Identify which cell holds the provided text, then report its (x, y) central coordinate. 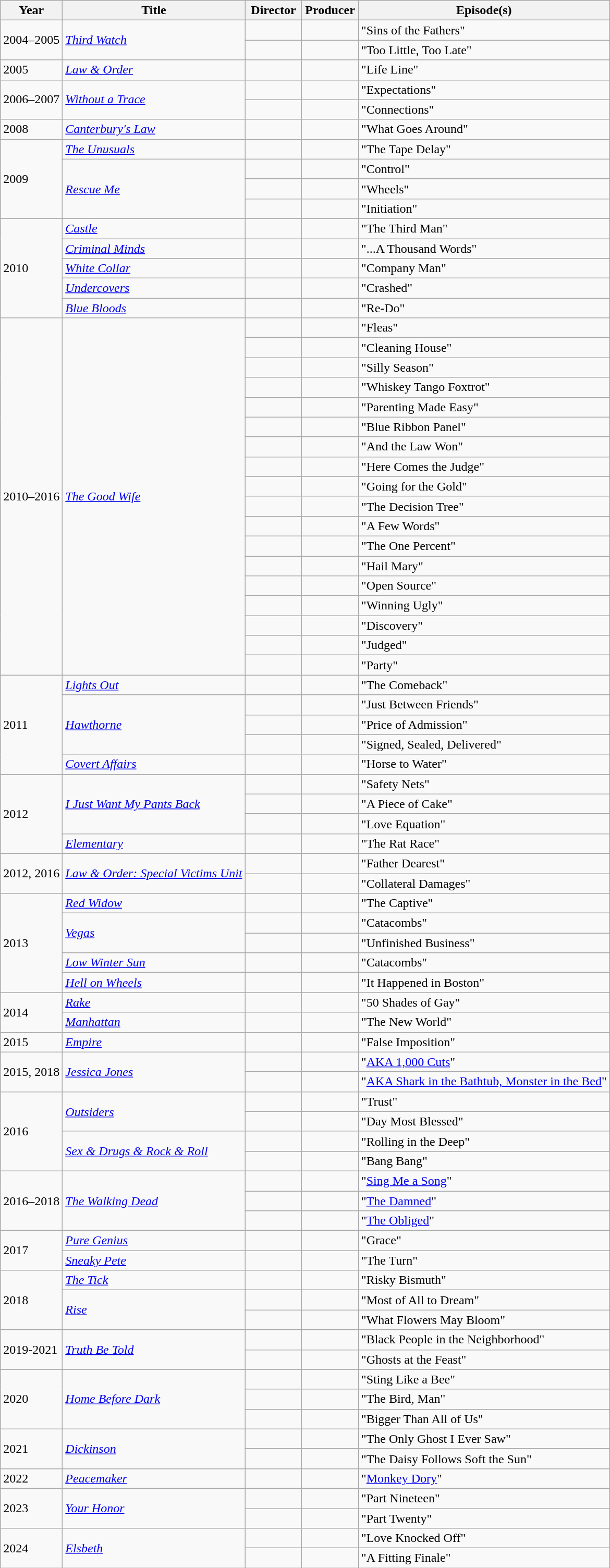
"Sing Me a Song" (484, 1181)
"A Few Words" (484, 526)
2005 (31, 70)
Manhattan (154, 1022)
White Collar (154, 268)
"Day Most Blessed" (484, 1121)
Law & Order (154, 70)
2017 (31, 1251)
"The Tape Delay" (484, 149)
"Too Little, Too Late" (484, 50)
Covert Affairs (154, 764)
"Open Source" (484, 586)
Director (273, 10)
"Going for the Gold" (484, 486)
"AKA 1,000 Cuts" (484, 1062)
"Most of All to Dream" (484, 1300)
"Trust" (484, 1101)
Law & Order: Special Victims Unit (154, 873)
"False Imposition" (484, 1042)
2015, 2018 (31, 1072)
"Part Twenty" (484, 1518)
Elsbeth (154, 1548)
"Whiskey Tango Foxtrot" (484, 387)
2022 (31, 1478)
"The Daisy Follows Soft the Sun" (484, 1459)
"Sins of the Fathers" (484, 30)
"Safety Nets" (484, 784)
Rescue Me (154, 189)
"The Comeback" (484, 685)
"Re-Do" (484, 308)
2013 (31, 943)
"A Fitting Finale" (484, 1558)
"Connections" (484, 109)
2019-2021 (31, 1350)
"Party" (484, 665)
"Control" (484, 169)
"Horse to Water" (484, 764)
Truth Be Told (154, 1350)
"The Captive" (484, 903)
2011 (31, 725)
2010–2016 (31, 496)
Peacemaker (154, 1478)
Undercovers (154, 288)
"Ghosts at the Feast" (484, 1359)
Castle (154, 228)
"Sting Like a Bee" (484, 1379)
"Crashed" (484, 288)
Without a Trace (154, 100)
"Initiation" (484, 209)
"Black People in the Neighborhood" (484, 1340)
"Parenting Made Easy" (484, 407)
Hell on Wheels (154, 983)
"The Damned" (484, 1200)
Outsiders (154, 1111)
Year (31, 10)
"Wheels" (484, 189)
2006–2007 (31, 100)
"Silly Season" (484, 367)
"Price of Admission" (484, 725)
"The Third Man" (484, 228)
Episode(s) (484, 10)
2016 (31, 1131)
2012, 2016 (31, 873)
"...A Thousand Words" (484, 249)
Canterbury's Law (154, 129)
"50 Shades of Gay" (484, 1002)
"What Goes Around" (484, 129)
Criminal Minds (154, 249)
2004–2005 (31, 40)
"The New World" (484, 1022)
"Risky Bismuth" (484, 1280)
Your Honor (154, 1508)
Rise (154, 1310)
"Collateral Damages" (484, 884)
"Blue Ribbon Panel" (484, 427)
"Discovery" (484, 626)
2016–2018 (31, 1200)
"And the Law Won" (484, 447)
"Judged" (484, 645)
"It Happened in Boston" (484, 983)
"Bang Bang" (484, 1161)
2018 (31, 1300)
Lights Out (154, 685)
"Love Equation" (484, 824)
2020 (31, 1399)
Pure Genius (154, 1241)
Jessica Jones (154, 1072)
"Just Between Friends" (484, 705)
"Life Line" (484, 70)
Low Winter Sun (154, 963)
"The One Percent" (484, 546)
Title (154, 10)
Blue Bloods (154, 308)
2008 (31, 129)
Vegas (154, 933)
I Just Want My Pants Back (154, 804)
"The Only Ghost I Ever Saw" (484, 1439)
Red Widow (154, 903)
The Good Wife (154, 496)
"Love Knocked Off" (484, 1538)
2021 (31, 1449)
"Part Nineteen" (484, 1498)
2015 (31, 1042)
"Cleaning House" (484, 348)
Producer (331, 10)
"What Flowers May Bloom" (484, 1320)
"Unfinished Business" (484, 943)
2014 (31, 1012)
"Company Man" (484, 268)
Empire (154, 1042)
Hawthorne (154, 725)
Sex & Drugs & Rock & Roll (154, 1151)
The Unusuals (154, 149)
"Grace" (484, 1241)
2010 (31, 268)
The Walking Dead (154, 1200)
"Hail Mary" (484, 566)
"AKA Shark in the Bathtub, Monster in the Bed" (484, 1082)
The Tick (154, 1280)
"Winning Ugly" (484, 606)
2012 (31, 814)
Sneaky Pete (154, 1260)
"A Piece of Cake" (484, 804)
"Father Dearest" (484, 863)
Rake (154, 1002)
"The Obliged" (484, 1221)
Third Watch (154, 40)
"Monkey Dory" (484, 1478)
Home Before Dark (154, 1399)
2009 (31, 179)
"Rolling in the Deep" (484, 1141)
"The Turn" (484, 1260)
"The Decision Tree" (484, 506)
"Expectations" (484, 90)
"Signed, Sealed, Delivered" (484, 744)
Elementary (154, 843)
"Bigger Than All of Us" (484, 1419)
Dickinson (154, 1449)
2024 (31, 1548)
"The Rat Race" (484, 843)
"The Bird, Man" (484, 1399)
2023 (31, 1508)
"Here Comes the Judge" (484, 467)
"Fleas" (484, 328)
